For the text-containing cell, return its midpoint in (x, y) coordinate format. 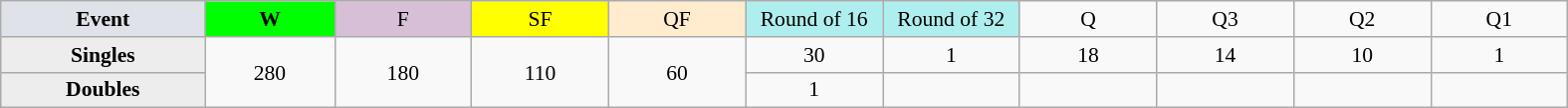
10 (1362, 55)
Q1 (1499, 19)
Q3 (1226, 19)
SF (541, 19)
Round of 16 (814, 19)
Singles (104, 55)
Q2 (1362, 19)
180 (403, 72)
Doubles (104, 90)
F (403, 19)
18 (1088, 55)
280 (270, 72)
30 (814, 55)
Q (1088, 19)
QF (677, 19)
Event (104, 19)
110 (541, 72)
W (270, 19)
14 (1226, 55)
60 (677, 72)
Round of 32 (951, 19)
